Return the (X, Y) coordinate for the center point of the cell that contains the specified text.  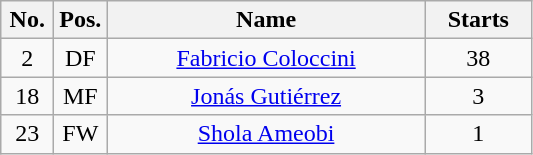
Jonás Gutiérrez (266, 96)
Pos. (80, 20)
No. (28, 20)
3 (478, 96)
Shola Ameobi (266, 134)
2 (28, 58)
18 (28, 96)
38 (478, 58)
Fabricio Coloccini (266, 58)
MF (80, 96)
DF (80, 58)
Name (266, 20)
FW (80, 134)
1 (478, 134)
23 (28, 134)
Starts (478, 20)
